Provide the [x, y] coordinate of the cell's center where the given text is located.  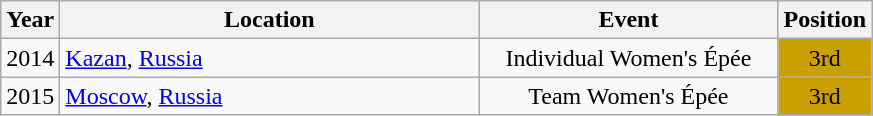
Year [30, 20]
Moscow, Russia [270, 96]
Kazan, Russia [270, 58]
Individual Women's Épée [628, 58]
2015 [30, 96]
Event [628, 20]
Location [270, 20]
2014 [30, 58]
Team Women's Épée [628, 96]
Position [825, 20]
